Return the (x, y) coordinate for the center point of the cell that contains the specified text.  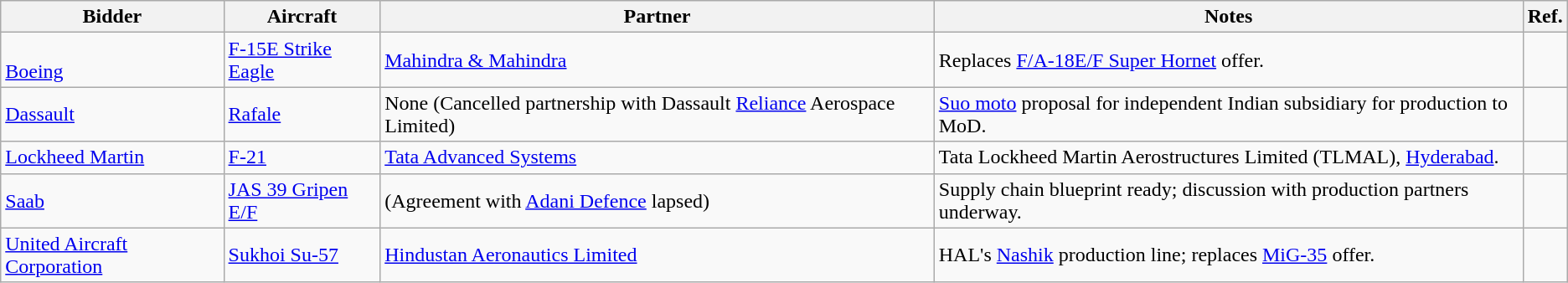
None (Cancelled partnership with Dassault Reliance Aerospace Limited) (658, 114)
Tata Lockheed Martin Aerostructures Limited (TLMAL), Hyderabad. (1228, 157)
Saab (112, 201)
Suo moto proposal for independent Indian subsidiary for production to MoD. (1228, 114)
Boeing (112, 60)
Bidder (112, 17)
Tata Advanced Systems (658, 157)
JAS 39 Gripen E/F (302, 201)
Replaces F/A-18E/F Super Hornet offer. (1228, 60)
F-21 (302, 157)
Aircraft (302, 17)
Sukhoi Su-57 (302, 255)
Partner (658, 17)
Dassault (112, 114)
F-15E Strike Eagle (302, 60)
United Aircraft Corporation (112, 255)
Notes (1228, 17)
Mahindra & Mahindra (658, 60)
Hindustan Aeronautics Limited (658, 255)
(Agreement with Adani Defence lapsed) (658, 201)
Ref. (1545, 17)
Supply chain blueprint ready; discussion with production partners underway. (1228, 201)
Lockheed Martin (112, 157)
Rafale (302, 114)
HAL's Nashik production line; replaces MiG-35 offer. (1228, 255)
